Identify which cell holds the provided text, then report its [X, Y] central coordinate. 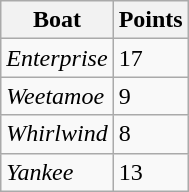
Enterprise [57, 58]
Points [150, 20]
Yankee [57, 172]
17 [150, 58]
8 [150, 134]
Boat [57, 20]
13 [150, 172]
Whirlwind [57, 134]
9 [150, 96]
Weetamoe [57, 96]
